Identify which cell holds the provided text, then report its (x, y) central coordinate. 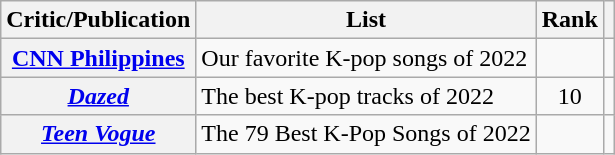
The 79 Best K-Pop Songs of 2022 (366, 134)
Dazed (98, 96)
Our favorite K-pop songs of 2022 (366, 58)
CNN Philippines (98, 58)
Critic/Publication (98, 20)
The best K-pop tracks of 2022 (366, 96)
List (366, 20)
10 (570, 96)
Rank (570, 20)
Teen Vogue (98, 134)
